Return the [x, y] coordinate for the center point of the cell that contains the specified text.  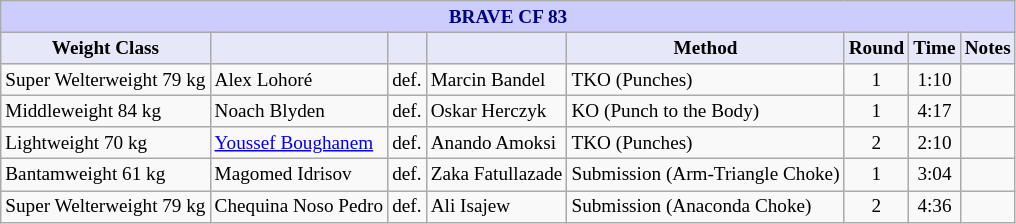
Magomed Idrisov [299, 175]
Anando Amoksi [496, 143]
KO (Punch to the Body) [706, 111]
Notes [988, 48]
Zaka Fatullazade [496, 175]
1:10 [934, 80]
Submission (Arm-Triangle Choke) [706, 175]
Noach Blyden [299, 111]
Ali Isajew [496, 206]
2:10 [934, 143]
Youssef Boughanem [299, 143]
Marcin Bandel [496, 80]
Chequina Noso Pedro [299, 206]
Time [934, 48]
Bantamweight 61 kg [106, 175]
Lightweight 70 kg [106, 143]
4:17 [934, 111]
4:36 [934, 206]
Oskar Herczyk [496, 111]
Round [876, 48]
Method [706, 48]
Middleweight 84 kg [106, 111]
Alex Lohoré [299, 80]
BRAVE CF 83 [508, 17]
3:04 [934, 175]
Submission (Anaconda Choke) [706, 206]
Weight Class [106, 48]
